Capture the cell that displays the provided text and extract its [x, y] central coordinate. 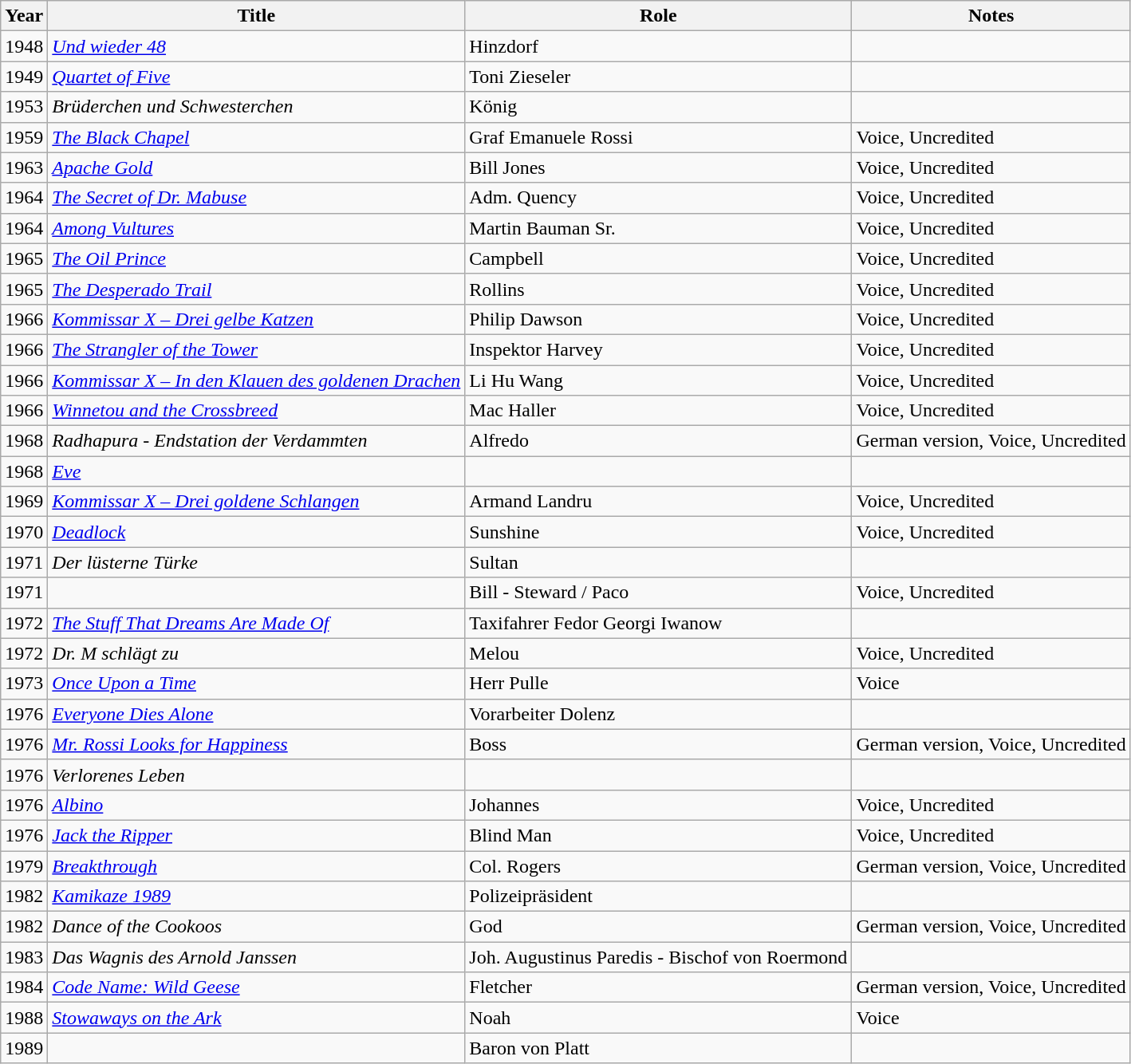
Inspektor Harvey [659, 349]
Brüderchen und Schwesterchen [257, 107]
Blind Man [659, 835]
Boss [659, 744]
Vorarbeiter Dolenz [659, 714]
Deadlock [257, 532]
Armand Landru [659, 502]
Alfredo [659, 441]
Rollins [659, 289]
Graf Emanuele Rossi [659, 137]
Kommissar X – Drei gelbe Katzen [257, 319]
Adm. Quency [659, 198]
Joh. Augustinus Paredis - Bischof von Roermond [659, 957]
Philip Dawson [659, 319]
Albino [257, 805]
Kommissar X – In den Klauen des goldenen Drachen [257, 380]
Verlorenes Leben [257, 774]
Once Upon a Time [257, 684]
Kommissar X – Drei goldene Schlangen [257, 502]
1963 [24, 167]
The Strangler of the Tower [257, 349]
1973 [24, 684]
Hinzdorf [659, 46]
Sultan [659, 562]
König [659, 107]
The Black Chapel [257, 137]
Der lüsterne Türke [257, 562]
Everyone Dies Alone [257, 714]
1959 [24, 137]
Herr Pulle [659, 684]
Mr. Rossi Looks for Happiness [257, 744]
Col. Rogers [659, 865]
1969 [24, 502]
1949 [24, 77]
Dance of the Cookoos [257, 927]
1979 [24, 865]
Jack the Ripper [257, 835]
Taxifahrer Fedor Georgi Iwanow [659, 623]
The Secret of Dr. Mabuse [257, 198]
Fletcher [659, 987]
Bill - Steward / Paco [659, 593]
Baron von Platt [659, 1048]
Bill Jones [659, 167]
Among Vultures [257, 228]
Dr. M schlägt zu [257, 653]
Quartet of Five [257, 77]
God [659, 927]
The Desperado Trail [257, 289]
1953 [24, 107]
Year [24, 16]
Mac Haller [659, 411]
1970 [24, 532]
Li Hu Wang [659, 380]
Winnetou and the Crossbreed [257, 411]
Apache Gold [257, 167]
Johannes [659, 805]
1989 [24, 1048]
Melou [659, 653]
1988 [24, 1018]
Role [659, 16]
Stowaways on the Ark [257, 1018]
Polizeipräsident [659, 897]
1948 [24, 46]
Martin Bauman Sr. [659, 228]
Sunshine [659, 532]
Toni Zieseler [659, 77]
Campbell [659, 258]
Radhapura - Endstation der Verdammten [257, 441]
Title [257, 16]
1984 [24, 987]
Eve [257, 471]
The Stuff That Dreams Are Made Of [257, 623]
Notes [991, 16]
Code Name: Wild Geese [257, 987]
Breakthrough [257, 865]
Noah [659, 1018]
1983 [24, 957]
Kamikaze 1989 [257, 897]
Und wieder 48 [257, 46]
The Oil Prince [257, 258]
Das Wagnis des Arnold Janssen [257, 957]
